Return [x, y] of the center of cell containing provided text 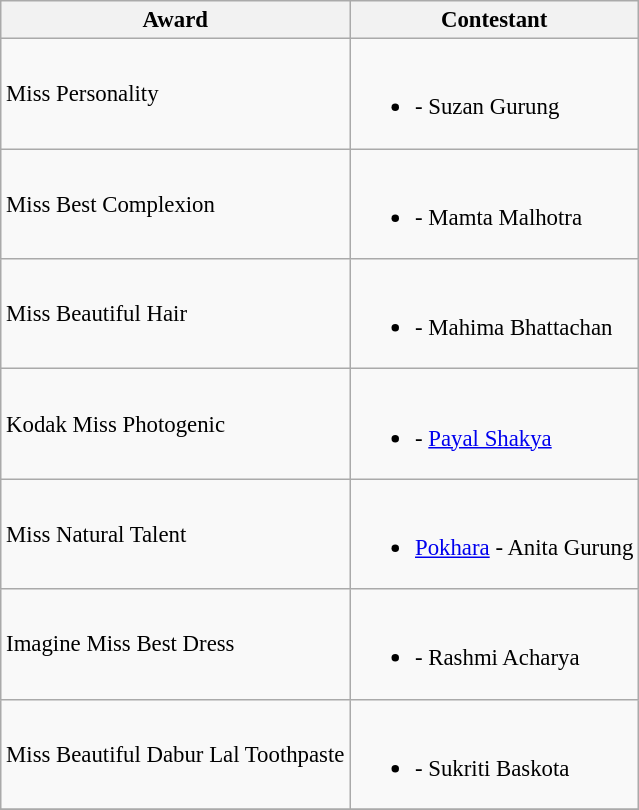
Contestant [494, 20]
- Mahima Bhattachan [494, 314]
- Mamta Malhotra [494, 204]
- Payal Shakya [494, 424]
Pokhara - Anita Gurung [494, 534]
Miss Beautiful Hair [176, 314]
Award [176, 20]
Miss Personality [176, 94]
Miss Natural Talent [176, 534]
Miss Best Complexion [176, 204]
Miss Beautiful Dabur Lal Toothpaste [176, 754]
- Rashmi Acharya [494, 644]
Kodak Miss Photogenic [176, 424]
Imagine Miss Best Dress [176, 644]
- Suzan Gurung [494, 94]
- Sukriti Baskota [494, 754]
